Search for the cell housing the specified text and yield its (x, y) center coordinate. 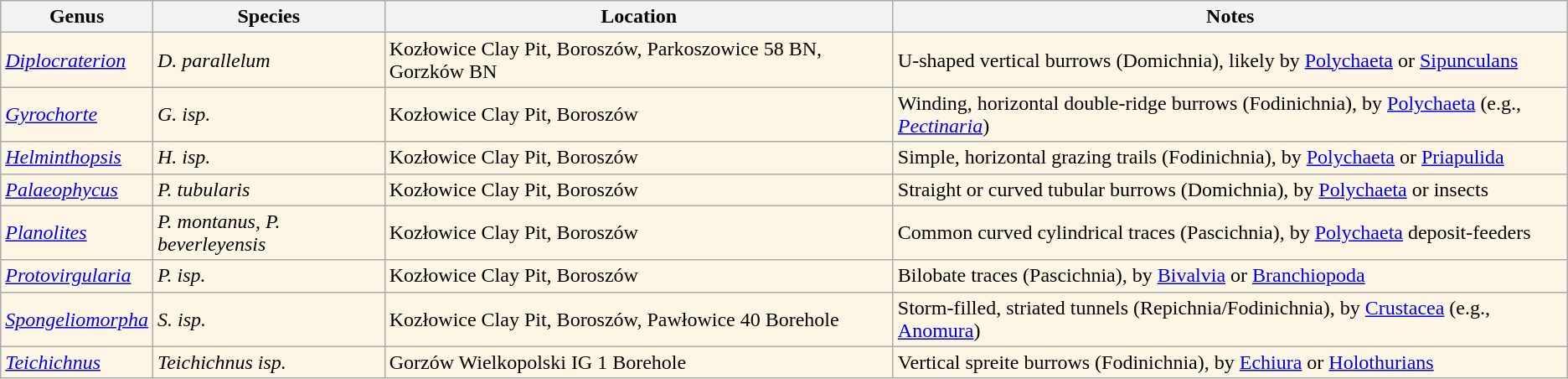
G. isp. (268, 114)
S. isp. (268, 319)
H. isp. (268, 158)
Palaeophycus (77, 189)
Planolites (77, 233)
Species (268, 17)
Gyrochorte (77, 114)
Genus (77, 17)
P. tubularis (268, 189)
Simple, horizontal grazing trails (Fodinichnia), by Polychaeta or Priapulida (1230, 158)
Kozłowice Clay Pit, Boroszów, Pawłowice 40 Borehole (638, 319)
Notes (1230, 17)
Gorzów Wielkopolski IG 1 Borehole (638, 362)
Bilobate traces (Pascichnia), by Bivalvia or Branchiopoda (1230, 276)
Protovirgularia (77, 276)
Winding, horizontal double-ridge burrows (Fodinichnia), by Polychaeta (e.g., Pectinaria) (1230, 114)
Common curved cylindrical traces (Pascichnia), by Polychaeta deposit-feeders (1230, 233)
Location (638, 17)
Storm-filled, striated tunnels (Repichnia/Fodinichnia), by Crustacea (e.g., Anomura) (1230, 319)
Spongeliomorpha (77, 319)
Vertical spreite burrows (Fodinichnia), by Echiura or Holothurians (1230, 362)
D. parallelum (268, 60)
U-shaped vertical burrows (Domichnia), likely by Polychaeta or Sipunculans (1230, 60)
P. montanus, P. beverleyensis (268, 233)
Diplocraterion (77, 60)
P. isp. (268, 276)
Straight or curved tubular burrows (Domichnia), by Polychaeta or insects (1230, 189)
Kozłowice Clay Pit, Boroszów, Parkoszowice 58 BN, Gorzków BN (638, 60)
Teichichnus isp. (268, 362)
Teichichnus (77, 362)
Helminthopsis (77, 158)
